Determine the (x, y) coordinate at the center of the cell enclosing the given text.  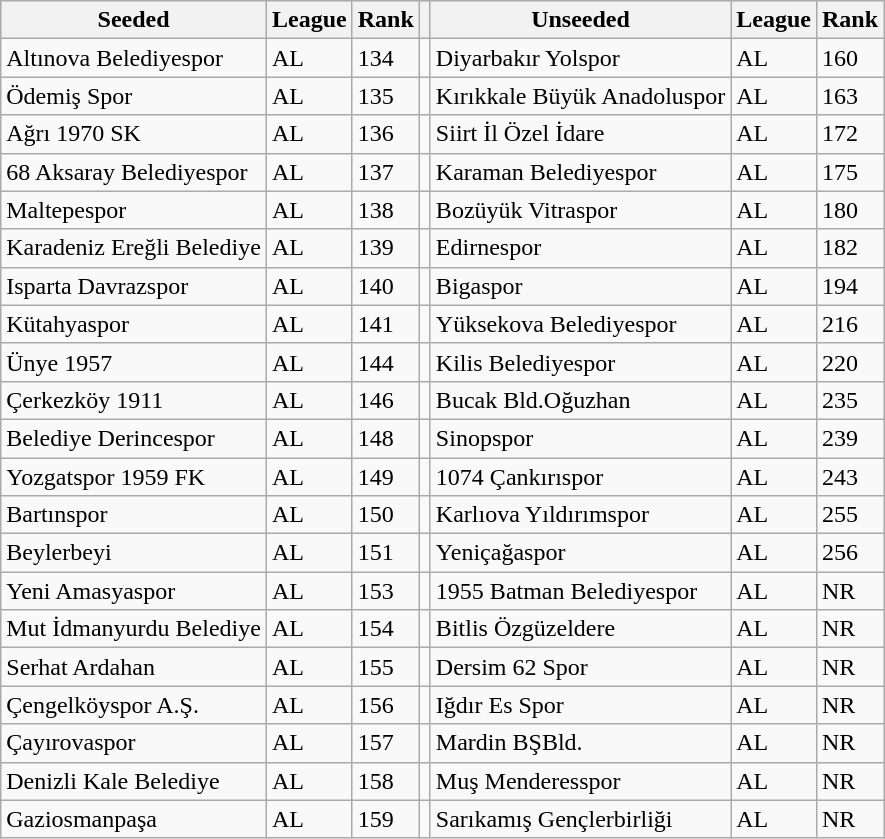
Iğdır Es Spor (580, 705)
Çerkezköy 1911 (134, 400)
139 (386, 248)
239 (850, 438)
Muş Menderesspor (580, 781)
157 (386, 743)
140 (386, 286)
Kütahyaspor (134, 324)
Ünye 1957 (134, 362)
Karaman Belediyespor (580, 172)
Yüksekova Belediyespor (580, 324)
220 (850, 362)
163 (850, 96)
255 (850, 515)
182 (850, 248)
175 (850, 172)
Yozgatspor 1959 FK (134, 477)
Edirnespor (580, 248)
Yeniçağaspor (580, 553)
Ödemiş Spor (134, 96)
180 (850, 210)
Belediye Derincespor (134, 438)
153 (386, 591)
141 (386, 324)
216 (850, 324)
Seeded (134, 20)
144 (386, 362)
1955 Batman Belediyespor (580, 591)
134 (386, 58)
154 (386, 629)
Serhat Ardahan (134, 667)
Dersim 62 Spor (580, 667)
Kırıkkale Büyük Anadoluspor (580, 96)
160 (850, 58)
151 (386, 553)
Altınova Belediyespor (134, 58)
Bucak Bld.Oğuzhan (580, 400)
172 (850, 134)
Kilis Belediyespor (580, 362)
Çayırovaspor (134, 743)
Beylerbeyi (134, 553)
155 (386, 667)
256 (850, 553)
Siirt İl Özel İdare (580, 134)
Isparta Davrazspor (134, 286)
Karadeniz Ereğli Belediye (134, 248)
Unseeded (580, 20)
Çengelköyspor A.Ş. (134, 705)
Bigaspor (580, 286)
194 (850, 286)
Mardin BŞBld. (580, 743)
148 (386, 438)
Diyarbakır Yolspor (580, 58)
158 (386, 781)
235 (850, 400)
Bartınspor (134, 515)
Karlıova Yıldırımspor (580, 515)
135 (386, 96)
Bozüyük Vitraspor (580, 210)
137 (386, 172)
Denizli Kale Belediye (134, 781)
138 (386, 210)
Mut İdmanyurdu Belediye (134, 629)
136 (386, 134)
68 Aksaray Belediyespor (134, 172)
Bitlis Özgüzeldere (580, 629)
149 (386, 477)
156 (386, 705)
Sinopspor (580, 438)
Ağrı 1970 SK (134, 134)
Maltepespor (134, 210)
Yeni Amasyaspor (134, 591)
150 (386, 515)
Sarıkamış Gençlerbirliği (580, 819)
243 (850, 477)
1074 Çankırıspor (580, 477)
146 (386, 400)
159 (386, 819)
Gaziosmanpaşa (134, 819)
